Output the [X, Y] coordinate of the center of the cell containing the given text.  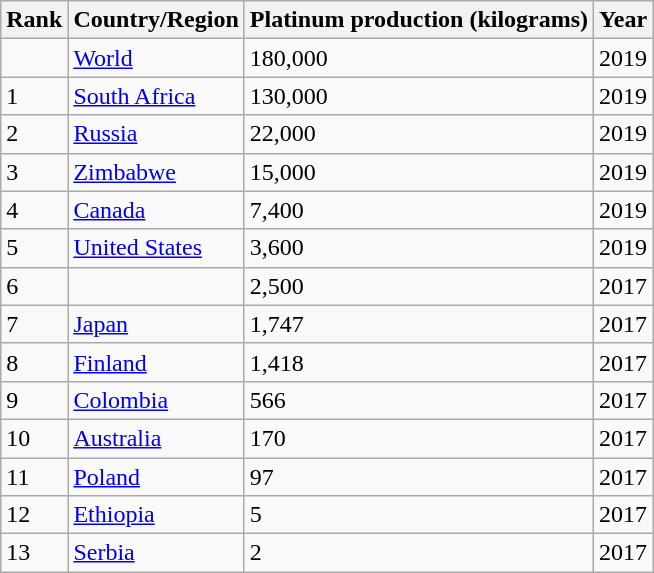
13 [34, 553]
3 [34, 172]
9 [34, 400]
South Africa [156, 96]
11 [34, 477]
Platinum production (kilograms) [418, 20]
8 [34, 362]
170 [418, 438]
Poland [156, 477]
Zimbabwe [156, 172]
566 [418, 400]
130,000 [418, 96]
United States [156, 248]
Russia [156, 134]
1,418 [418, 362]
4 [34, 210]
10 [34, 438]
Country/Region [156, 20]
2,500 [418, 286]
Colombia [156, 400]
1,747 [418, 324]
22,000 [418, 134]
15,000 [418, 172]
Finland [156, 362]
12 [34, 515]
97 [418, 477]
Serbia [156, 553]
Rank [34, 20]
World [156, 58]
Canada [156, 210]
Year [624, 20]
1 [34, 96]
6 [34, 286]
180,000 [418, 58]
Ethiopia [156, 515]
7,400 [418, 210]
Australia [156, 438]
7 [34, 324]
Japan [156, 324]
3,600 [418, 248]
